Identify which cell holds the provided text, then report its [x, y] central coordinate. 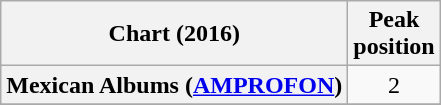
2 [394, 85]
Peak position [394, 34]
Mexican Albums (AMPROFON) [174, 85]
Chart (2016) [174, 34]
